Scan for the cell matching the given text and deliver its [X, Y] coordinate at center. 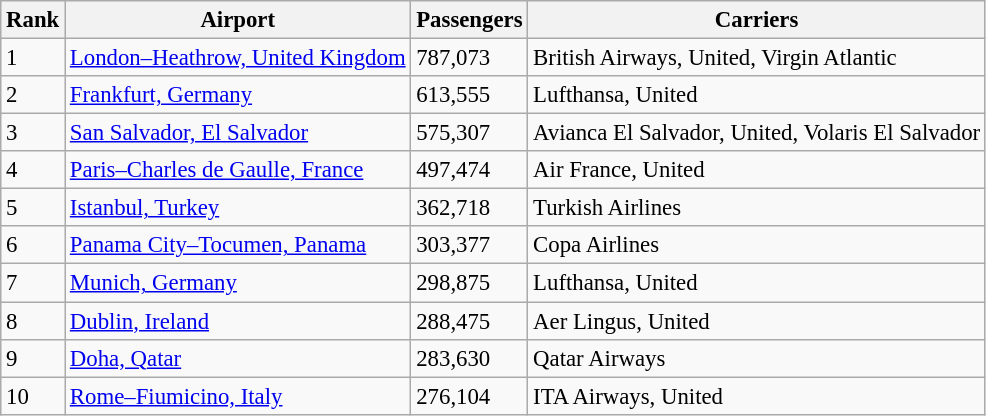
San Salvador, El Salvador [238, 133]
Dublin, Ireland [238, 321]
Istanbul, Turkey [238, 208]
5 [33, 208]
Qatar Airways [757, 358]
10 [33, 396]
1 [33, 58]
Doha, Qatar [238, 358]
Passengers [470, 20]
Panama City–Tocumen, Panama [238, 245]
Airport [238, 20]
362,718 [470, 208]
9 [33, 358]
3 [33, 133]
575,307 [470, 133]
Frankfurt, Germany [238, 95]
Paris–Charles de Gaulle, France [238, 170]
497,474 [470, 170]
4 [33, 170]
Rome–Fiumicino, Italy [238, 396]
298,875 [470, 283]
613,555 [470, 95]
Copa Airlines [757, 245]
303,377 [470, 245]
Rank [33, 20]
Turkish Airlines [757, 208]
London–Heathrow, United Kingdom [238, 58]
Carriers [757, 20]
6 [33, 245]
Air France, United [757, 170]
Munich, Germany [238, 283]
Avianca El Salvador, United, Volaris El Salvador [757, 133]
ITA Airways, United [757, 396]
Aer Lingus, United [757, 321]
283,630 [470, 358]
8 [33, 321]
276,104 [470, 396]
288,475 [470, 321]
787,073 [470, 58]
British Airways, United, Virgin Atlantic [757, 58]
2 [33, 95]
7 [33, 283]
